Return the [x, y] coordinate for the center point of the cell that contains the specified text.  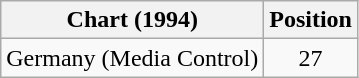
Position [311, 20]
Germany (Media Control) [132, 58]
27 [311, 58]
Chart (1994) [132, 20]
